Extract the [x, y] coordinate from the center of the cell holding the provided text.  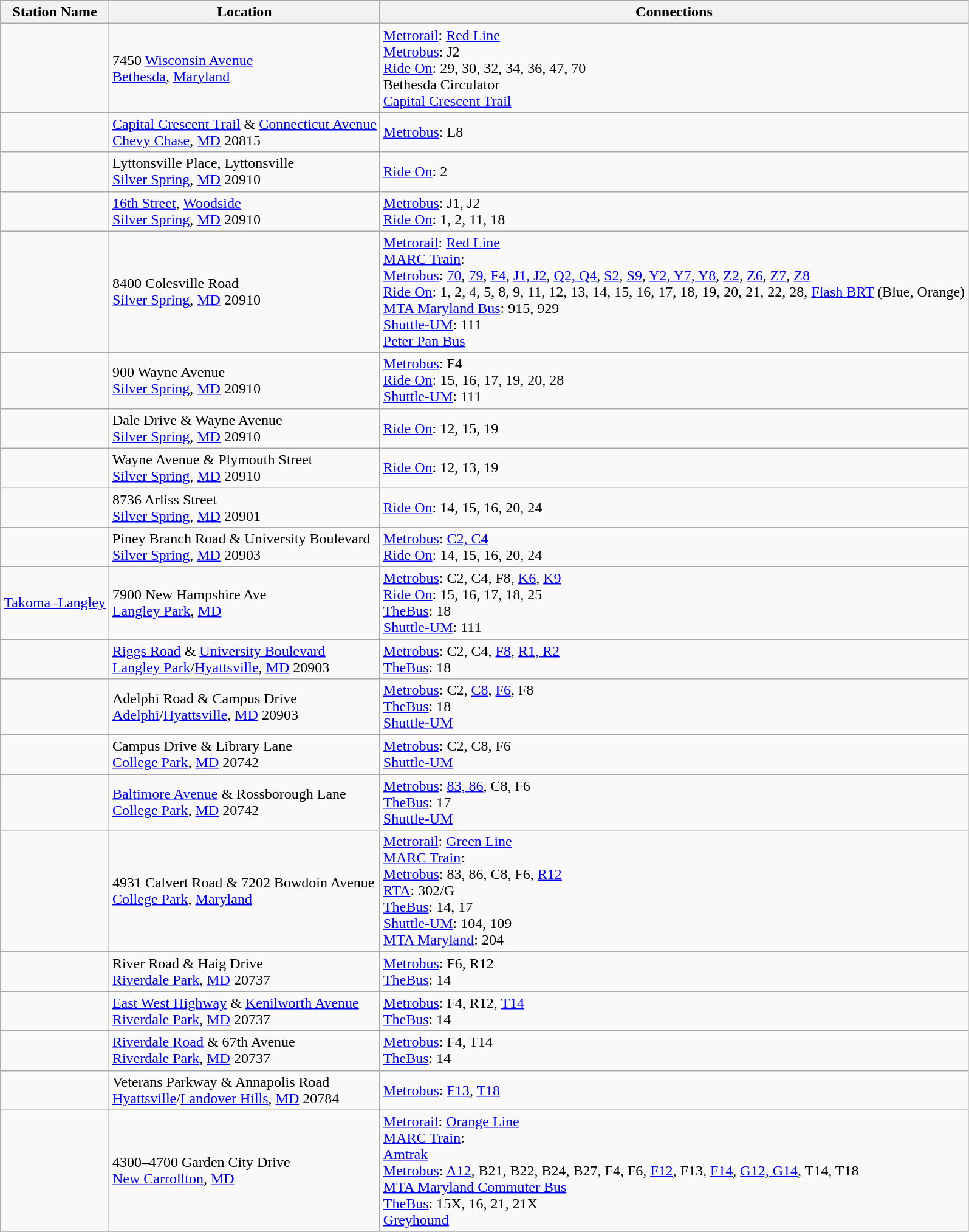
Metrobus: L8 [674, 132]
Riggs Road & University BoulevardLangley Park/Hyattsville, MD 20903 [244, 659]
Riverdale Road & 67th AvenueRiverdale Park, MD 20737 [244, 1050]
Piney Branch Road & University BoulevardSilver Spring, MD 20903 [244, 547]
Metrorail: Green Line MARC Train: Metrobus: 83, 86, C8, F6, R12 RTA: 302/G TheBus: 14, 17 Shuttle-UM: 104, 109 MTA Maryland: 204 [674, 891]
Campus Drive & Library LaneCollege Park, MD 20742 [244, 755]
Lyttonsville Place, LyttonsvilleSilver Spring, MD 20910 [244, 171]
Station Name [55, 12]
Ride On: 12, 15, 19 [674, 428]
Wayne Avenue & Plymouth StreetSilver Spring, MD 20910 [244, 468]
Metrobus: C2, C4, F8, R1, R2 TheBus: 18 [674, 659]
River Road & Haig DriveRiverdale Park, MD 20737 [244, 971]
Metrorail: Red Line Metrobus: J2 Ride On: 29, 30, 32, 34, 36, 47, 70 Bethesda Circulator Capital Crescent Trail [674, 68]
Metrobus: F13, T18 [674, 1090]
Metrobus: C2, C4, F8, K6, K9 Ride On: 15, 16, 17, 18, 25 TheBus: 18 Shuttle-UM: 111 [674, 603]
Connections [674, 12]
4300–4700 Garden City DriveNew Carrollton, MD [244, 1171]
Baltimore Avenue & Rossborough LaneCollege Park, MD 20742 [244, 802]
900 Wayne AvenueSilver Spring, MD 20910 [244, 380]
Capital Crescent Trail & Connecticut AvenueChevy Chase, MD 20815 [244, 132]
Metrobus: F6, R12 TheBus: 14 [674, 971]
Veterans Parkway & Annapolis RoadHyattsville/Landover Hills, MD 20784 [244, 1090]
East West Highway & Kenilworth AvenueRiverdale Park, MD 20737 [244, 1011]
Dale Drive & Wayne AvenueSilver Spring, MD 20910 [244, 428]
16th Street, WoodsideSilver Spring, MD 20910 [244, 212]
Location [244, 12]
Metrobus: C2, C4 Ride On: 14, 15, 16, 20, 24 [674, 547]
Ride On: 12, 13, 19 [674, 468]
Adelphi Road & Campus DriveAdelphi/Hyattsville, MD 20903 [244, 707]
Takoma–Langley [55, 603]
Metrobus: F4, R12, T14 TheBus: 14 [674, 1011]
4931 Calvert Road & 7202 Bowdoin AvenueCollege Park, Maryland [244, 891]
Metrobus: J1, J2 Ride On: 1, 2, 11, 18 [674, 212]
Metrobus: F4, T14 TheBus: 14 [674, 1050]
8736 Arliss StreetSilver Spring, MD 20901 [244, 507]
8400 Colesville RoadSilver Spring, MD 20910 [244, 292]
Ride On: 2 [674, 171]
7900 New Hampshire AveLangley Park, MD [244, 603]
Metrobus: C2, C8, F6 Shuttle-UM [674, 755]
Metrobus: C2, C8, F6, F8 TheBus: 18 Shuttle-UM [674, 707]
Metrobus: 83, 86, C8, F6 TheBus: 17 Shuttle-UM [674, 802]
Ride On: 14, 15, 16, 20, 24 [674, 507]
7450 Wisconsin AvenueBethesda, Maryland [244, 68]
Metrobus: F4 Ride On: 15, 16, 17, 19, 20, 28 Shuttle-UM: 111 [674, 380]
